Return [x, y] of the center of cell containing provided text 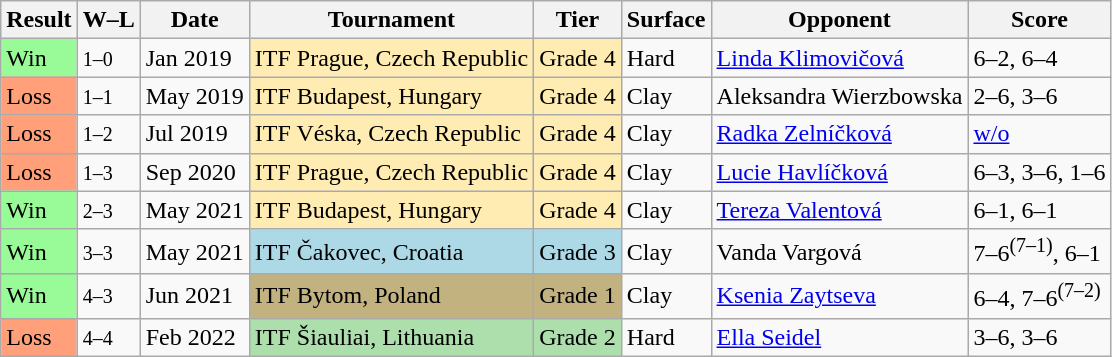
6–3, 3–6, 1–6 [1040, 172]
2–3 [108, 210]
W–L [108, 20]
Score [1040, 20]
Grade 1 [578, 296]
Date [194, 20]
Linda Klimovičová [840, 58]
3–3 [108, 252]
7–6(7–1), 6–1 [1040, 252]
Sep 2020 [194, 172]
1–3 [108, 172]
ITF Šiauliai, Lithuania [391, 337]
May 2019 [194, 96]
Tournament [391, 20]
Radka Zelníčková [840, 134]
ITF Bytom, Poland [391, 296]
1–0 [108, 58]
Ella Seidel [840, 337]
Ksenia Zaytseva [840, 296]
Vanda Vargová [840, 252]
Feb 2022 [194, 337]
Result [39, 20]
Opponent [840, 20]
Surface [666, 20]
3–6, 3–6 [1040, 337]
Tereza Valentová [840, 210]
6–2, 6–4 [1040, 58]
w/o [1040, 134]
1–1 [108, 96]
ITF Véska, Czech Republic [391, 134]
Jun 2021 [194, 296]
4–4 [108, 337]
Tier [578, 20]
Aleksandra Wierzbowska [840, 96]
1–2 [108, 134]
Jul 2019 [194, 134]
Grade 3 [578, 252]
6–1, 6–1 [1040, 210]
Grade 2 [578, 337]
2–6, 3–6 [1040, 96]
ITF Čakovec, Croatia [391, 252]
Lucie Havlíčková [840, 172]
4–3 [108, 296]
6–4, 7–6(7–2) [1040, 296]
Jan 2019 [194, 58]
